From the cell containing the given text, extract its center point as [X, Y] coordinate. 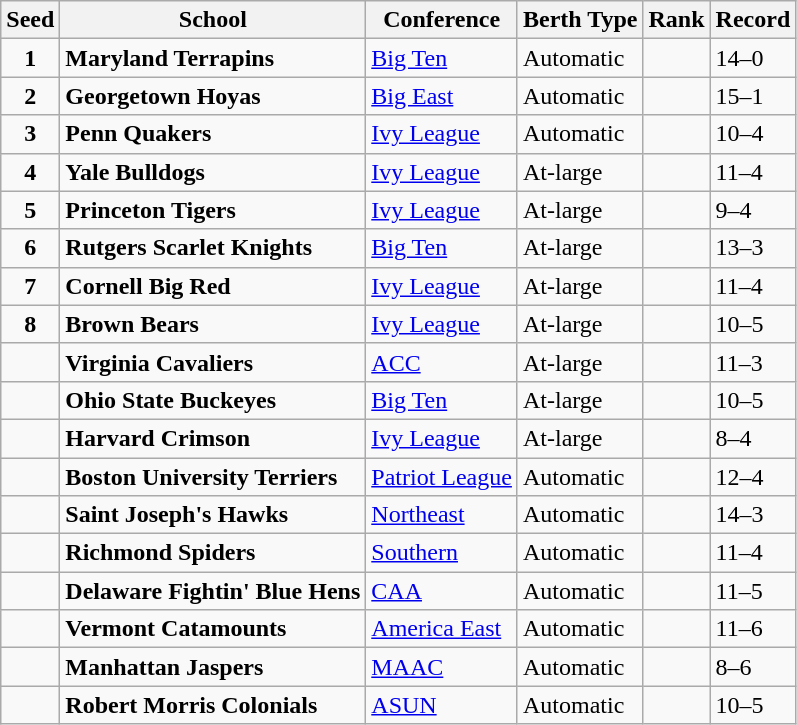
Robert Morris Colonials [213, 705]
14–0 [753, 58]
Seed [30, 20]
Saint Joseph's Hawks [213, 515]
10–4 [753, 134]
ACC [442, 362]
Harvard Crimson [213, 438]
School [213, 20]
14–3 [753, 515]
Rutgers Scarlet Knights [213, 248]
Penn Quakers [213, 134]
7 [30, 286]
Southern [442, 553]
Vermont Catamounts [213, 629]
Ohio State Buckeyes [213, 400]
8 [30, 324]
Maryland Terrapins [213, 58]
Richmond Spiders [213, 553]
3 [30, 134]
Georgetown Hoyas [213, 96]
5 [30, 210]
11–6 [753, 629]
11–5 [753, 591]
11–3 [753, 362]
America East [442, 629]
MAAC [442, 667]
8–4 [753, 438]
Manhattan Jaspers [213, 667]
ASUN [442, 705]
9–4 [753, 210]
Delaware Fightin' Blue Hens [213, 591]
Big East [442, 96]
1 [30, 58]
13–3 [753, 248]
Cornell Big Red [213, 286]
15–1 [753, 96]
Northeast [442, 515]
6 [30, 248]
Rank [676, 20]
4 [30, 172]
Brown Bears [213, 324]
CAA [442, 591]
Boston University Terriers [213, 477]
Record [753, 20]
12–4 [753, 477]
2 [30, 96]
Conference [442, 20]
Berth Type [580, 20]
Princeton Tigers [213, 210]
Virginia Cavaliers [213, 362]
8–6 [753, 667]
Patriot League [442, 477]
Yale Bulldogs [213, 172]
